Find where the given text appears and provide that cell's center as [X, Y] coordinate. 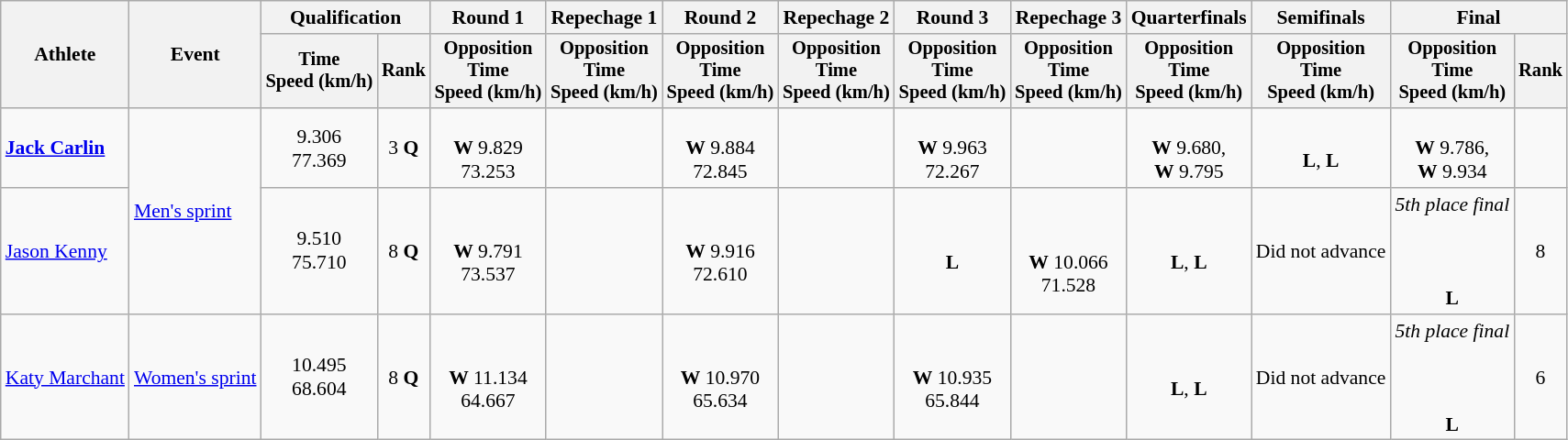
8 Q [404, 251]
5th place finalL [1451, 251]
8 [1540, 251]
W 9.88472.845 [721, 148]
W 9.82973.253 [488, 148]
W 9.786,W 9.934 [1451, 148]
Jason Kenny [65, 251]
Did not advance [1321, 251]
9.30677.369 [319, 148]
Men's sprint [195, 211]
W 9.916 72.610 [721, 251]
Repechage 3 [1068, 17]
Event [195, 55]
Repechage 1 [604, 17]
Repechage 2 [837, 17]
W 9.96372.267 [952, 148]
Final [1478, 17]
W 9.79173.537 [488, 251]
Round 2 [721, 17]
Quarterfinals [1189, 17]
L [952, 251]
Semifinals [1321, 17]
Round 3 [952, 17]
9.51075.710 [319, 251]
Round 1 [488, 17]
W 10.06671.528 [1068, 251]
3 Q [404, 148]
W 9.680,W 9.795 [1189, 148]
Athlete [65, 55]
Qualification [346, 17]
TimeSpeed (km/h) [319, 71]
Jack Carlin [65, 148]
